Return the [X, Y] coordinate for the center point of the cell that contains the specified text.  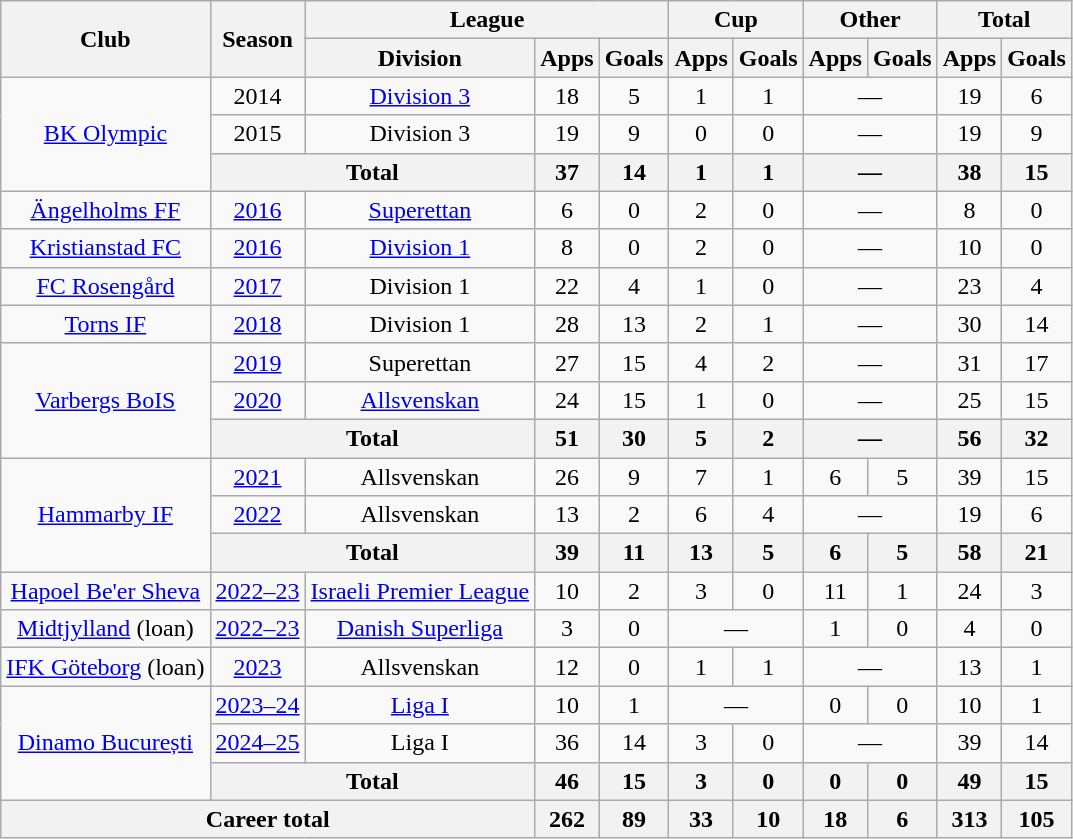
Hammarby IF [106, 515]
Career total [268, 819]
Ängelholms FF [106, 210]
IFK Göteborg (loan) [106, 667]
2023 [258, 667]
33 [701, 819]
32 [1037, 438]
BK Olympic [106, 134]
7 [701, 477]
17 [1037, 362]
2019 [258, 362]
2024–25 [258, 743]
2022 [258, 515]
27 [567, 362]
313 [969, 819]
23 [969, 286]
46 [567, 781]
58 [969, 553]
51 [567, 438]
2020 [258, 400]
2017 [258, 286]
2015 [258, 134]
Midtjylland (loan) [106, 629]
2021 [258, 477]
Israeli Premier League [420, 591]
Club [106, 39]
Other [870, 20]
Season [258, 39]
25 [969, 400]
56 [969, 438]
Varbergs BoIS [106, 400]
Dinamo București [106, 743]
31 [969, 362]
Kristianstad FC [106, 248]
36 [567, 743]
Danish Superliga [420, 629]
Cup [736, 20]
2023–24 [258, 705]
12 [567, 667]
262 [567, 819]
38 [969, 172]
49 [969, 781]
2014 [258, 96]
89 [634, 819]
Torns IF [106, 324]
22 [567, 286]
2018 [258, 324]
26 [567, 477]
Division [420, 58]
105 [1037, 819]
21 [1037, 553]
League [487, 20]
37 [567, 172]
28 [567, 324]
Hapoel Be'er Sheva [106, 591]
FC Rosengård [106, 286]
